Find where the given text appears and provide that cell's center as [X, Y] coordinate. 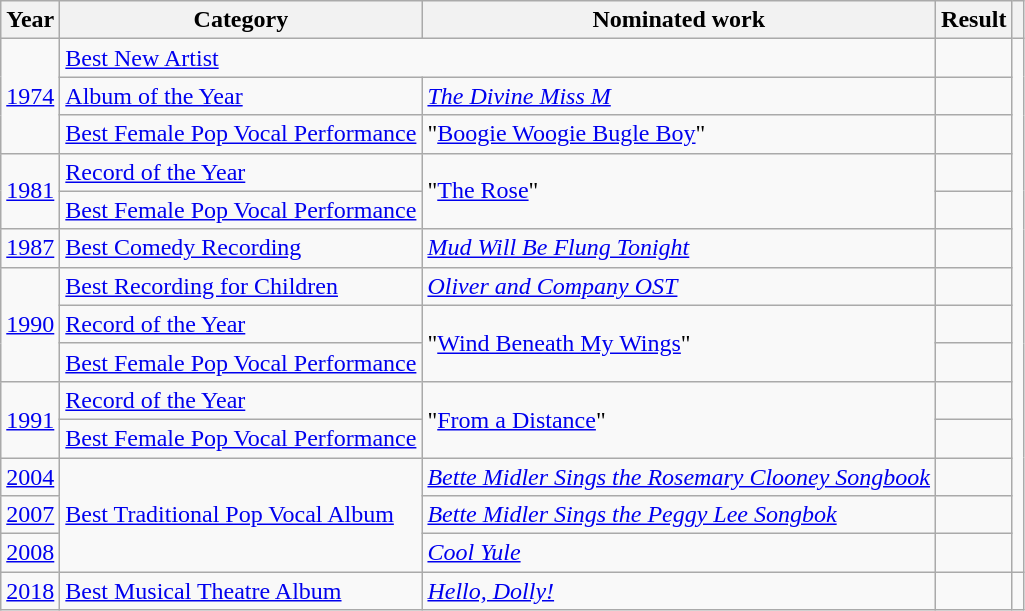
The Divine Miss M [679, 96]
1991 [30, 419]
Album of the Year [241, 96]
Nominated work [679, 20]
Cool Yule [679, 553]
Best New Artist [498, 58]
Best Musical Theatre Album [241, 591]
Bette Midler Sings the Peggy Lee Songbok [679, 515]
"Boogie Woogie Bugle Boy" [679, 134]
Bette Midler Sings the Rosemary Clooney Songbook [679, 477]
1981 [30, 191]
2018 [30, 591]
2008 [30, 553]
"Wind Beneath My Wings" [679, 343]
2004 [30, 477]
Result [974, 20]
1974 [30, 96]
2007 [30, 515]
"From a Distance" [679, 419]
Oliver and Company OST [679, 286]
Mud Will Be Flung Tonight [679, 248]
1987 [30, 248]
Best Comedy Recording [241, 248]
"The Rose" [679, 191]
Best Traditional Pop Vocal Album [241, 515]
Best Recording for Children [241, 286]
Category [241, 20]
1990 [30, 324]
Hello, Dolly! [679, 591]
Year [30, 20]
